Identify which cell holds the provided text, then report its [x, y] central coordinate. 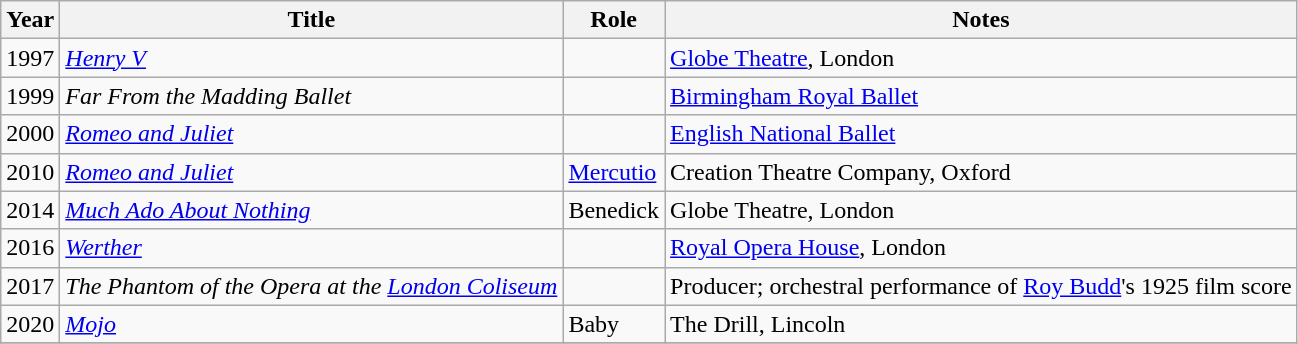
English National Ballet [982, 134]
2000 [30, 134]
The Phantom of the Opera at the London Coliseum [312, 286]
Baby [614, 324]
Werther [312, 248]
Henry V [312, 58]
Royal Opera House, London [982, 248]
2010 [30, 172]
2014 [30, 210]
The Drill, Lincoln [982, 324]
Notes [982, 20]
Year [30, 20]
Creation Theatre Company, Oxford [982, 172]
1997 [30, 58]
Much Ado About Nothing [312, 210]
Producer; orchestral performance of Roy Budd's 1925 film score [982, 286]
Benedick [614, 210]
Birmingham Royal Ballet [982, 96]
2017 [30, 286]
Role [614, 20]
Title [312, 20]
1999 [30, 96]
2020 [30, 324]
Mercutio [614, 172]
Far From the Madding Ballet [312, 96]
2016 [30, 248]
Mojo [312, 324]
